Return (x, y) of the center of cell containing provided text 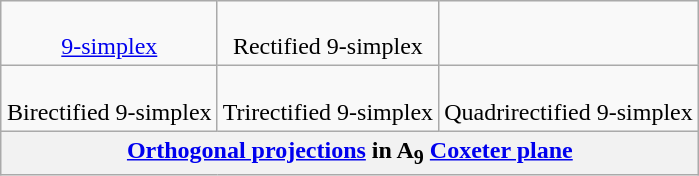
Orthogonal projections in A9 Coxeter plane (350, 153)
Birectified 9-simplex (109, 98)
Trirectified 9-simplex (328, 98)
9-simplex (109, 34)
Rectified 9-simplex (328, 34)
Quadrirectified 9-simplex (569, 98)
